Scan for the cell matching the given text and deliver its [X, Y] coordinate at center. 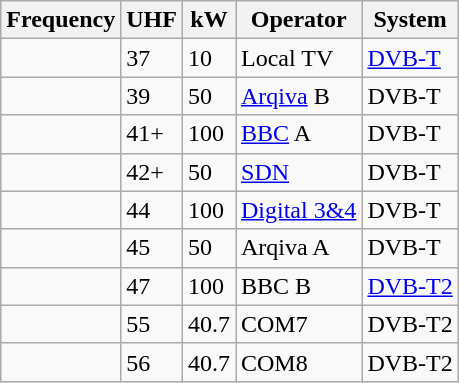
55 [152, 324]
45 [152, 248]
System [410, 20]
37 [152, 58]
56 [152, 362]
Arqiva B [299, 96]
BBC A [299, 134]
kW [208, 20]
SDN [299, 172]
Operator [299, 20]
41+ [152, 134]
Arqiva A [299, 248]
Frequency [61, 20]
COM7 [299, 324]
Local TV [299, 58]
COM8 [299, 362]
47 [152, 286]
UHF [152, 20]
BBC B [299, 286]
Digital 3&4 [299, 210]
42+ [152, 172]
39 [152, 96]
44 [152, 210]
10 [208, 58]
